Find where the given text appears and provide that cell's center as [X, Y] coordinate. 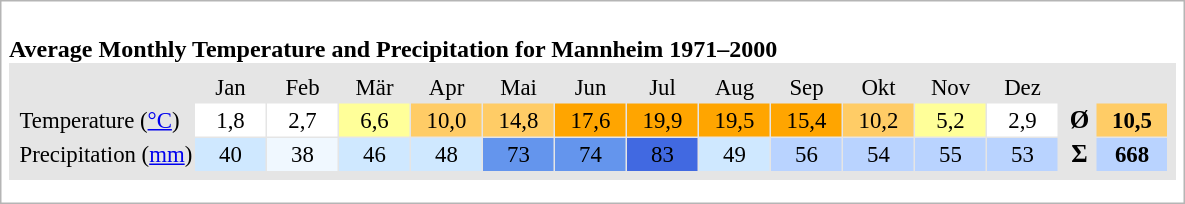
2,7 [302, 120]
Jul [662, 87]
15,4 [806, 120]
Jan [230, 87]
Feb [302, 87]
Nov [950, 87]
Okt [878, 87]
Mai [518, 87]
40 [230, 154]
10,0 [446, 120]
73 [518, 154]
54 [878, 154]
668 [1132, 154]
83 [662, 154]
46 [374, 154]
Aug [734, 87]
Dez [1022, 87]
Σ [1077, 154]
Precipitation (mm) [106, 154]
Apr [446, 87]
Mär [374, 87]
Temperature (°C) [106, 120]
48 [446, 154]
49 [734, 154]
56 [806, 154]
10,5 [1132, 120]
38 [302, 154]
53 [1022, 154]
55 [950, 154]
Sep [806, 87]
74 [590, 154]
10,2 [878, 120]
1,8 [230, 120]
Jun [590, 87]
19,5 [734, 120]
14,8 [518, 120]
2,9 [1022, 120]
5,2 [950, 120]
6,6 [374, 120]
17,6 [590, 120]
19,9 [662, 120]
Ø [1077, 120]
